Identify which cell holds the provided text, then report its (x, y) central coordinate. 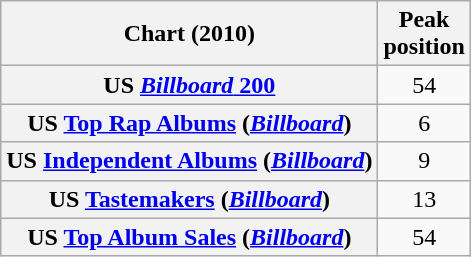
9 (424, 161)
13 (424, 199)
Chart (2010) (190, 34)
US Top Album Sales (Billboard) (190, 237)
US Billboard 200 (190, 85)
Peakposition (424, 34)
US Tastemakers (Billboard) (190, 199)
6 (424, 123)
US Independent Albums (Billboard) (190, 161)
US Top Rap Albums (Billboard) (190, 123)
